From the cell containing the given text, extract its center point as [x, y] coordinate. 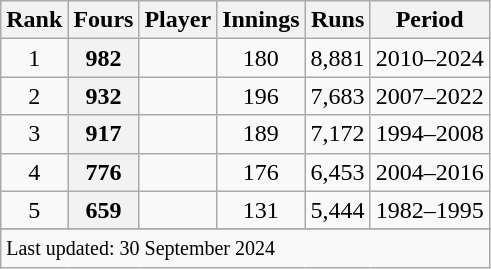
659 [104, 210]
982 [104, 58]
176 [261, 172]
2004–2016 [430, 172]
2 [34, 96]
2010–2024 [430, 58]
180 [261, 58]
7,172 [338, 134]
Rank [34, 20]
Period [430, 20]
196 [261, 96]
4 [34, 172]
Fours [104, 20]
3 [34, 134]
5 [34, 210]
1994–2008 [430, 134]
932 [104, 96]
776 [104, 172]
131 [261, 210]
1 [34, 58]
5,444 [338, 210]
Player [178, 20]
Innings [261, 20]
189 [261, 134]
6,453 [338, 172]
1982–1995 [430, 210]
7,683 [338, 96]
Runs [338, 20]
Last updated: 30 September 2024 [245, 248]
917 [104, 134]
8,881 [338, 58]
2007–2022 [430, 96]
